Search for the cell housing the specified text and yield its (x, y) center coordinate. 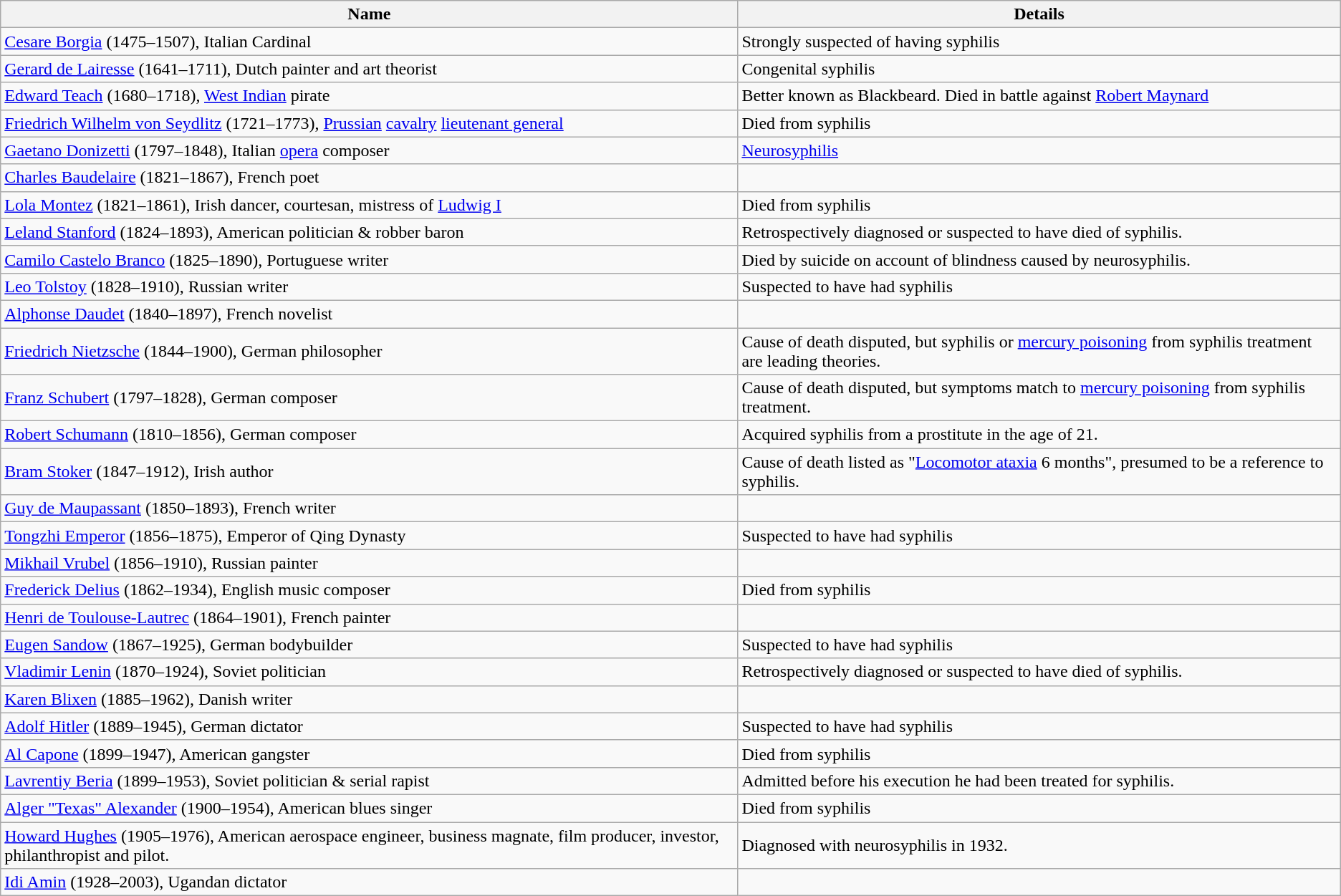
Friedrich Wilhelm von Seydlitz (1721–1773), Prussian cavalry lieutenant general (370, 123)
Mikhail Vrubel (1856–1910), Russian painter (370, 563)
Leland Stanford (1824–1893), American politician & robber baron (370, 232)
Neurosyphilis (1039, 150)
Cause of death listed as "Locomotor ataxia 6 months", presumed to be a reference to syphilis. (1039, 471)
Eugen Sandow (1867–1925), German bodybuilder (370, 645)
Died by suicide on account of blindness caused by neurosyphilis. (1039, 259)
Leo Tolstoy (1828–1910), Russian writer (370, 286)
Name (370, 14)
Gerard de Lairesse (1641–1711), Dutch painter and art theorist (370, 69)
Robert Schumann (1810–1856), German composer (370, 435)
Strongly suspected of having syphilis (1039, 42)
Alphonse Daudet (1840–1897), French novelist (370, 314)
Acquired syphilis from a prostitute in the age of 21. (1039, 435)
Lavrentiy Beria (1899–1953), Soviet politician & serial rapist (370, 781)
Friedrich Nietzsche (1844–1900), German philosopher (370, 351)
Vladimir Lenin (1870–1924), Soviet politician (370, 672)
Al Capone (1899–1947), American gangster (370, 753)
Tongzhi Emperor (1856–1875), Emperor of Qing Dynasty (370, 536)
Lola Montez (1821–1861), Irish dancer, courtesan, mistress of Ludwig I (370, 205)
Idi Amin (1928–2003), Ugandan dictator (370, 882)
Details (1039, 14)
Karen Blixen (1885–1962), Danish writer (370, 699)
Diagnosed with neurosyphilis in 1932. (1039, 845)
Cause of death disputed, but symptoms match to mercury poisoning from syphilis treatment. (1039, 398)
Cesare Borgia (1475–1507), Italian Cardinal (370, 42)
Howard Hughes (1905–1976), American aerospace engineer, business magnate, film producer, investor, philanthropist and pilot. (370, 845)
Cause of death disputed, but syphilis or mercury poisoning from syphilis treatment are leading theories. (1039, 351)
Admitted before his execution he had been treated for syphilis. (1039, 781)
Congenital syphilis (1039, 69)
Bram Stoker (1847–1912), Irish author (370, 471)
Adolf Hitler (1889–1945), German dictator (370, 726)
Camilo Castelo Branco (1825–1890), Portuguese writer (370, 259)
Guy de Maupassant (1850–1893), French writer (370, 509)
Charles Baudelaire (1821–1867), French poet (370, 178)
Franz Schubert (1797–1828), German composer (370, 398)
Edward Teach (1680–1718), West Indian pirate (370, 96)
Frederick Delius (1862–1934), English music composer (370, 590)
Gaetano Donizetti (1797–1848), Italian opera composer (370, 150)
Henri de Toulouse-Lautrec (1864–1901), French painter (370, 617)
Alger "Texas" Alexander (1900–1954), American blues singer (370, 808)
Better known as Blackbeard. Died in battle against Robert Maynard (1039, 96)
